Detect which cell encompasses the target text, then output its (X, Y) center coordinate. 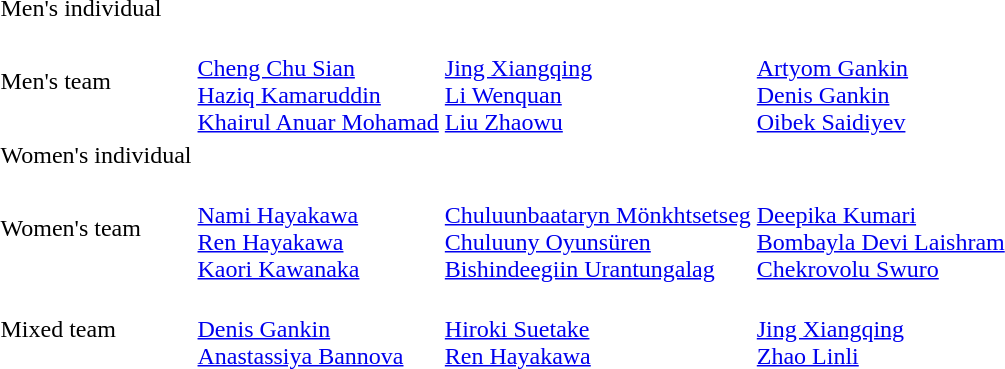
Chuluunbaataryn MönkhtsetsegChuluuny OyunsürenBishindeegiin Urantungalag (598, 228)
Jing XiangqingLi WenquanLiu Zhaowu (598, 82)
Nami HayakawaRen HayakawaKaori Kawanaka (318, 228)
Cheng Chu SianHaziq KamaruddinKhairul Anuar Mohamad (318, 82)
